Find where the given text appears and provide that cell's center as (x, y) coordinate. 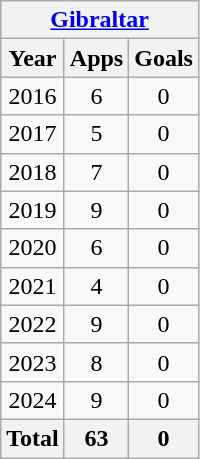
5 (96, 134)
2024 (33, 400)
2020 (33, 248)
63 (96, 438)
2021 (33, 286)
Gibraltar (100, 20)
4 (96, 286)
8 (96, 362)
Apps (96, 58)
Total (33, 438)
Goals (164, 58)
2016 (33, 96)
2023 (33, 362)
Year (33, 58)
2019 (33, 210)
7 (96, 172)
2018 (33, 172)
2022 (33, 324)
2017 (33, 134)
